Capture the cell that displays the provided text and extract its (X, Y) central coordinate. 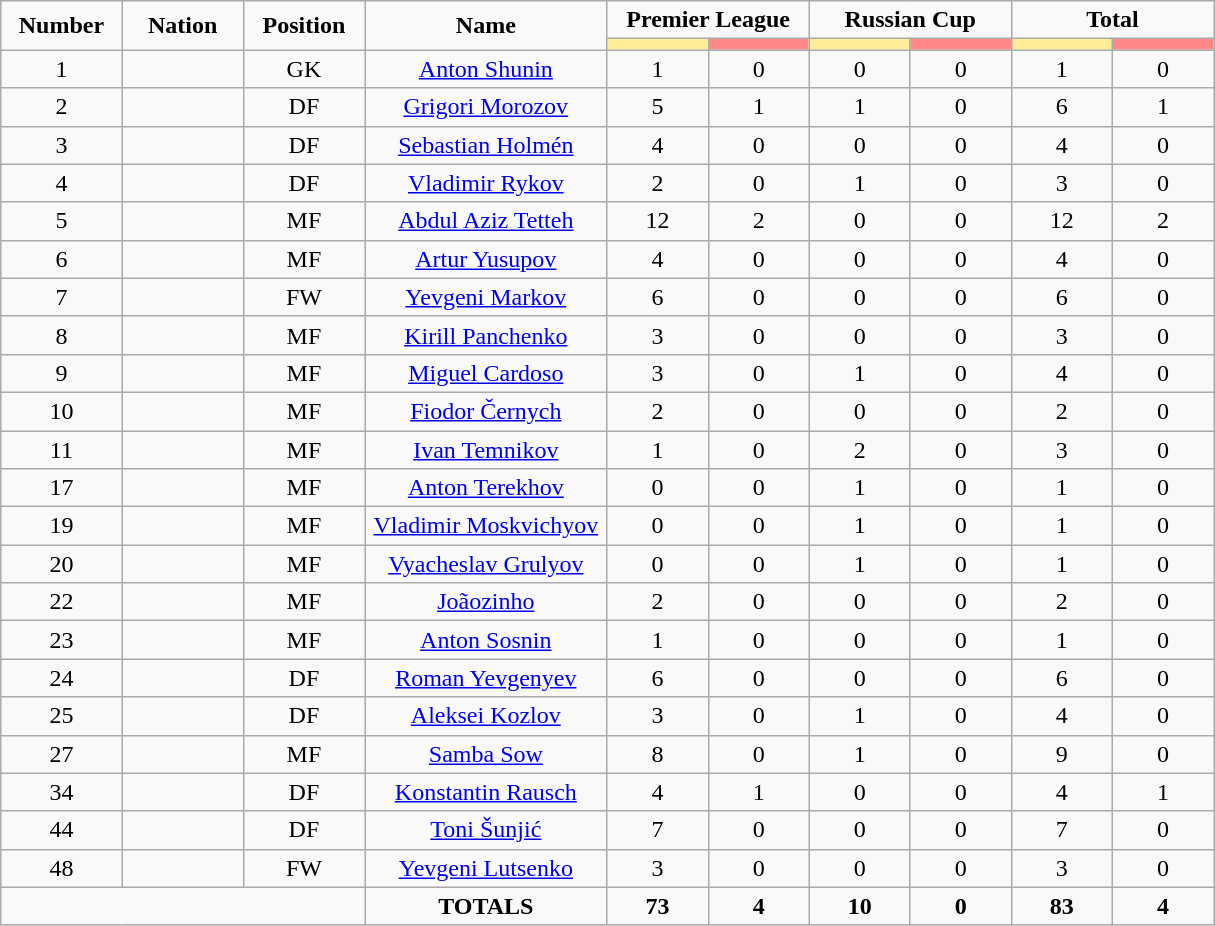
Premier League (708, 20)
Artur Yusupov (486, 259)
TOTALS (486, 906)
27 (62, 754)
Number (62, 26)
GK (304, 69)
Vladimir Rykov (486, 183)
Anton Shunin (486, 69)
Miguel Cardoso (486, 373)
83 (1062, 906)
Fiodor Černych (486, 411)
Nation (182, 26)
Anton Sosnin (486, 640)
44 (62, 830)
Anton Terekhov (486, 488)
22 (62, 602)
Vladimir Moskvichyov (486, 526)
Russian Cup (910, 20)
25 (62, 716)
34 (62, 792)
Abdul Aziz Tetteh (486, 221)
Vyacheslav Grulyov (486, 564)
48 (62, 868)
Aleksei Kozlov (486, 716)
23 (62, 640)
Name (486, 26)
Ivan Temnikov (486, 449)
11 (62, 449)
Total (1112, 20)
Konstantin Rausch (486, 792)
Toni Šunjić (486, 830)
Grigori Morozov (486, 107)
Position (304, 26)
73 (658, 906)
19 (62, 526)
Yevgeni Markov (486, 297)
Joãozinho (486, 602)
17 (62, 488)
Sebastian Holmén (486, 145)
Samba Sow (486, 754)
Kirill Panchenko (486, 335)
Yevgeni Lutsenko (486, 868)
24 (62, 678)
20 (62, 564)
Roman Yevgenyev (486, 678)
